For the text-containing cell, return its midpoint in (x, y) coordinate format. 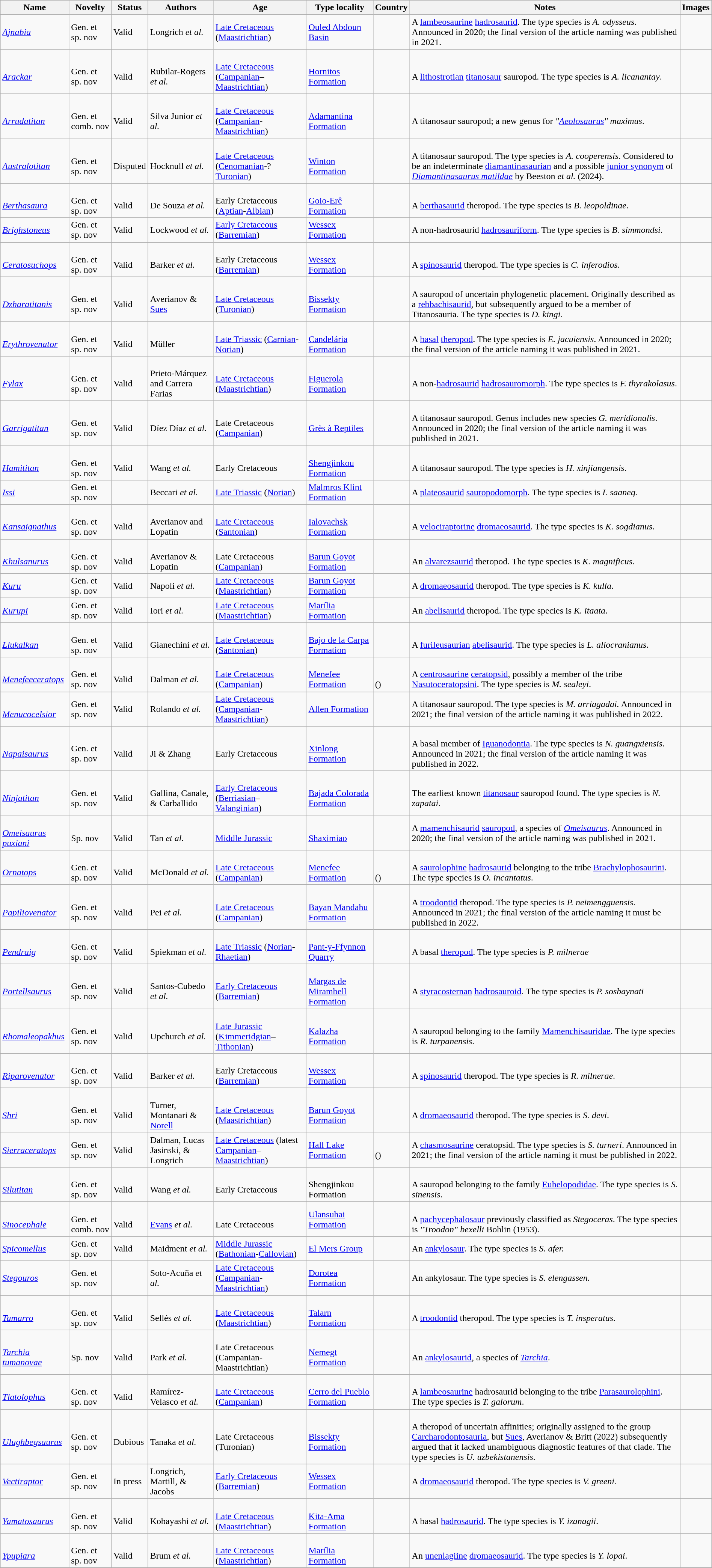
Dorotea Formation (339, 1278)
Bayan Mandahu Formation (339, 907)
Riparovenator (35, 1071)
Australotitan (35, 161)
Hornitos Formation (339, 71)
Prieto-Márquez and Carrera Farias (181, 378)
A plateosaurid sauropodomorph. The type species is I. saaneq. (545, 493)
Notes (545, 8)
Tanaka et al. (181, 1437)
Candelária Formation (339, 339)
Ceratosuchops (35, 259)
A basal theropod. The type species is P. milnerae (545, 947)
An ankylosaurid, a species of Tarchia. (545, 1352)
A sauropod belonging to the family Mamenchisauridae. The type species is R. turpanensis. (545, 1031)
A non-hadrosaurid hadrosauromorph. The type species is F. thyrakolasus. (545, 378)
Portellsaurus (35, 986)
Hocknull et al. (181, 161)
Fylax (35, 378)
Late Cretaceous (latest Campanian–Maastrichtian) (260, 1150)
Margas de Mirambell Formation (339, 986)
Disputed (130, 161)
Name (35, 8)
Upchurch et al. (181, 1031)
Adamantina Formation (339, 116)
Kita-Ama Formation (339, 1516)
Ulansuhai Formation (339, 1219)
A lambeosaurine hadrosaurid belonging to the tribe Parasaurolophini. The type species is T. galorum. (545, 1392)
Longrich et al. (181, 32)
A basal hadrosaurid. The type species is Y. izanagii. (545, 1516)
Menucocelsior (35, 709)
Omeisaurus puxiani (35, 833)
Tan et al. (181, 833)
Averianov & Sues (181, 299)
Hamititan (35, 463)
Early Cretaceous (Aptian-Albian) (260, 201)
Shri (35, 1111)
Beccari et al. (181, 493)
McDonald et al. (181, 867)
Authors (181, 8)
Early Cretaceous (Berriasian–Valanginian) (260, 793)
Allen Formation (339, 709)
Spiekman et al. (181, 947)
Ninjatitan (35, 793)
Rubilar-Rogers et al. (181, 71)
Erythrovenator (35, 339)
Shaximiao (339, 833)
Sellés et al. (181, 1313)
A furileusaurian abelisaurid. The type species is L. aliocranianus. (545, 640)
Yamatosaurus (35, 1516)
De Souza et al. (181, 201)
Papiliovenator (35, 907)
Soto-Acuña et al. (181, 1278)
A basal theropod. The type species is E. jacuiensis. Announced in 2020; the final version of the article naming it was published in 2021. (545, 339)
Silutitan (35, 1185)
Late Triassic (Norian-Rhaetian) (260, 947)
Ramírez-Velasco et al. (181, 1392)
The earliest known titanosaur sauropod found. The type species is N. zapatai. (545, 793)
Rolando et al. (181, 709)
Díez Díaz et al. (181, 423)
Sierraceratops (35, 1150)
Berthasaura (35, 201)
Kansaignathus (35, 522)
A lithostrotian titanosaur sauropod. The type species is A. licanantay. (545, 71)
A styracosternan hadrosauroid. The type species is P. sosbaynati (545, 986)
Gianechini et al. (181, 640)
A saurolophine hadrosaurid belonging to the tribe Brachylophosaurini. The type species is O. incantatus. (545, 867)
A dromaeosaurid theropod. The type species is V. greeni. (545, 1481)
Dalman et al. (181, 674)
A dromaeosaurid theropod. The type species is K. kulla. (545, 586)
A troodontid theropod. The type species is T. insperatus. (545, 1313)
Talarn Formation (339, 1313)
Kurupi (35, 611)
Tarchia tumanovae (35, 1352)
A non-hadrosaurid hadrosauriform. The type species is B. simmondsi. (545, 230)
Ulughbegsaurus (35, 1437)
Stegouros (35, 1278)
A berthasaurid theropod. The type species is B. leopoldinae. (545, 201)
Late Triassic (Carnian-Norian) (260, 339)
A spinosaurid theropod. The type species is C. inferodios. (545, 259)
An alvarezsaurid theropod. The type species is K. magnificus. (545, 556)
A mamenchisaurid sauropod, a species of Omeisaurus. Announced in 2020; the final version of the article naming was published in 2021. (545, 833)
Ypupiara (35, 1550)
Country (391, 8)
Nemegt Formation (339, 1352)
A lambeosaurine hadrosaurid. The type species is A. odysseus. Announced in 2020; the final version of the article naming was published in 2021. (545, 32)
Issi (35, 493)
Santos-Cubedo et al. (181, 986)
A titanosaur sauropod; a new genus for "Aeolosaurus" maximus. (545, 116)
Brighstoneus (35, 230)
Malmros Klint Formation (339, 493)
Ji & Zhang (181, 749)
Maidment et al. (181, 1249)
Type locality (339, 8)
Iori et al. (181, 611)
An abelisaurid theropod. The type species is K. itaata. (545, 611)
A centrosaurine ceratopsid, possibly a member of the tribe Nasutoceratopsini. The type species is M. sealeyi. (545, 674)
Dubious (130, 1437)
Arrudatitan (35, 116)
Late Triassic (Norian) (260, 493)
Spicomellus (35, 1249)
Longrich, Martill, & Jacobs (181, 1481)
Xinlong Formation (339, 749)
Silva Junior et al. (181, 116)
Goio-Erê Formation (339, 201)
Tamarro (35, 1313)
A titanosaur sauropod. The type species is M. arriagadai. Announced in 2021; the final version of the article naming it was published in 2022. (545, 709)
Llukalkan (35, 640)
Kalazha Formation (339, 1031)
Late Cretaceous (260, 1219)
A titanosaur sauropod. The type species is H. xinjiangensis. (545, 463)
Park et al. (181, 1352)
Pant-y-Ffynnon Quarry (339, 947)
Kobayashi et al. (181, 1516)
Khulsanurus (35, 556)
Age (260, 8)
Cerro del Pueblo Formation (339, 1392)
A velociraptorine dromaeosaurid. The type species is K. sogdianus. (545, 522)
Grès à Reptiles (339, 423)
Status (130, 8)
A dromaeosaurid theropod. The type species is S. devi. (545, 1111)
An ankylosaur. The type species is S. afer. (545, 1249)
Bajo de la Carpa Formation (339, 640)
Vectiraptor (35, 1481)
A spinosaurid theropod. The type species is R. milnerae. (545, 1071)
El Mers Group (339, 1249)
Sinocephale (35, 1219)
Ornatops (35, 867)
Ouled Abdoun Basin (339, 32)
Novelty (90, 8)
Pendraig (35, 947)
An ankylosaur. The type species is S. elengassen. (545, 1278)
Late Cretaceous (Cenomanian-? Turonian) (260, 161)
Late Jurassic (Kimmeridgian–Tithonian) (260, 1031)
A sauropod belonging to the family Euhelopodidae. The type species is S. sinensis. (545, 1185)
Averianov and Lopatin (181, 522)
Kuru (35, 586)
In press (130, 1481)
Napoli et al. (181, 586)
Averianov & Lopatin (181, 556)
Garrigatitan (35, 423)
Ajnabia (35, 32)
Pei et al. (181, 907)
Evans et al. (181, 1219)
Arackar (35, 71)
A chasmosaurine ceratopsid. The type species is S. turneri. Announced in 2021; the final version of the article naming it must be published in 2022. (545, 1150)
Middle Jurassic (260, 833)
Late Cretaceous (Campanian–Maastrichtian) (260, 71)
Tlatolophus (35, 1392)
Middle Jurassic (Bathonian-Callovian) (260, 1249)
Turner, Montanari & Norell (181, 1111)
Rhomaleopakhus (35, 1031)
Figuerola Formation (339, 378)
Hall Lake Formation (339, 1150)
Gallina, Canale, & Carballido (181, 793)
Dzharatitanis (35, 299)
A pachycephalosaur previously classified as Stegoceras. The type species is "Troodon" bexelli Bohlin (1953). (545, 1219)
Menefeeceratops (35, 674)
Winton Formation (339, 161)
Images (696, 8)
Napaisaurus (35, 749)
Lockwood et al. (181, 230)
Müller (181, 339)
Dalman, Lucas Jasinski, & Longrich (181, 1150)
Bajada Colorada Formation (339, 793)
Brum et al. (181, 1550)
Ialovachsk Formation (339, 522)
An unenlagiine dromaeosaurid. The type species is Y. lopai. (545, 1550)
